Find where the given text appears and provide that cell's center as [x, y] coordinate. 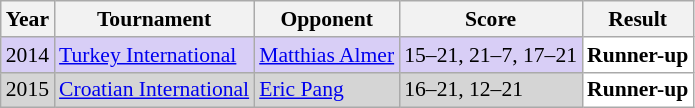
Eric Pang [326, 90]
Croatian International [154, 90]
15–21, 21–7, 17–21 [490, 55]
Result [638, 19]
Turkey International [154, 55]
Year [28, 19]
Matthias Almer [326, 55]
16–21, 12–21 [490, 90]
2015 [28, 90]
2014 [28, 55]
Score [490, 19]
Opponent [326, 19]
Tournament [154, 19]
